Provide the [X, Y] coordinate of the cell's center where the given text is located.  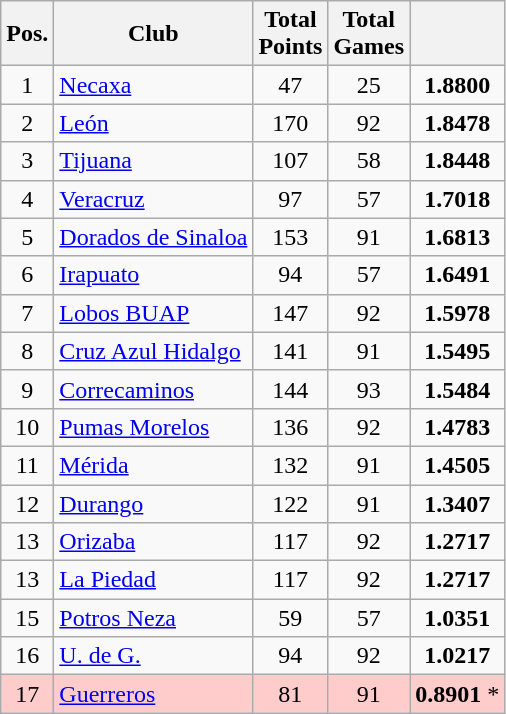
León [154, 123]
1.8800 [458, 85]
1.8448 [458, 161]
25 [369, 85]
122 [290, 503]
1.5495 [458, 351]
11 [28, 465]
58 [369, 161]
Guerreros [154, 694]
5 [28, 237]
1.5978 [458, 313]
Lobos BUAP [154, 313]
107 [290, 161]
16 [28, 656]
1.8478 [458, 123]
170 [290, 123]
2 [28, 123]
Veracruz [154, 199]
10 [28, 427]
9 [28, 389]
Orizaba [154, 542]
144 [290, 389]
3 [28, 161]
97 [290, 199]
0.8901 * [458, 694]
Correcaminos [154, 389]
4 [28, 199]
136 [290, 427]
12 [28, 503]
1.4505 [458, 465]
6 [28, 275]
Mérida [154, 465]
59 [290, 618]
U. de G. [154, 656]
Pos. [28, 34]
1 [28, 85]
Pumas Morelos [154, 427]
TotalGames [369, 34]
93 [369, 389]
Tijuana [154, 161]
1.0351 [458, 618]
Durango [154, 503]
Potros Neza [154, 618]
1.3407 [458, 503]
1.5484 [458, 389]
8 [28, 351]
141 [290, 351]
15 [28, 618]
Cruz Azul Hidalgo [154, 351]
147 [290, 313]
Irapuato [154, 275]
1.4783 [458, 427]
Club [154, 34]
153 [290, 237]
Dorados de Sinaloa [154, 237]
Necaxa [154, 85]
81 [290, 694]
17 [28, 694]
1.7018 [458, 199]
47 [290, 85]
TotalPoints [290, 34]
132 [290, 465]
1.6813 [458, 237]
7 [28, 313]
1.6491 [458, 275]
La Piedad [154, 580]
1.0217 [458, 656]
